Identify which cell holds the provided text, then report its (X, Y) central coordinate. 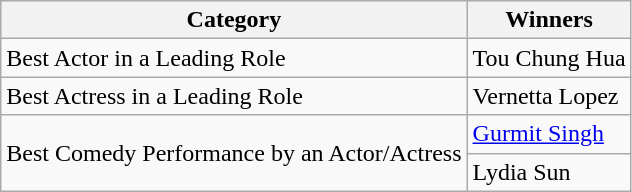
Vernetta Lopez (549, 96)
Lydia Sun (549, 172)
Best Actress in a Leading Role (234, 96)
Gurmit Singh (549, 134)
Best Comedy Performance by an Actor/Actress (234, 153)
Best Actor in a Leading Role (234, 58)
Winners (549, 20)
Category (234, 20)
Tou Chung Hua (549, 58)
